Capture the cell that displays the provided text and extract its (x, y) central coordinate. 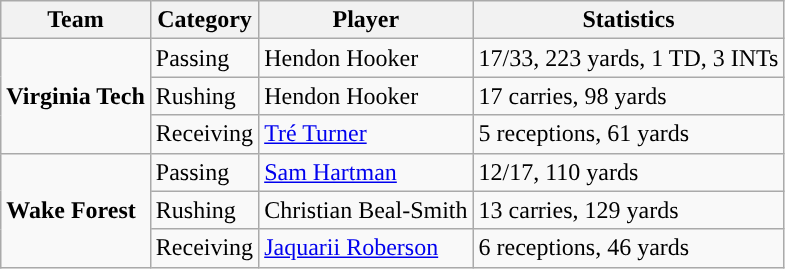
Player (366, 20)
Jaquarii Roberson (366, 248)
12/17, 110 yards (628, 172)
6 receptions, 46 yards (628, 248)
Category (204, 20)
Team (76, 20)
17/33, 223 yards, 1 TD, 3 INTs (628, 58)
Wake Forest (76, 210)
Tré Turner (366, 134)
Christian Beal-Smith (366, 210)
Sam Hartman (366, 172)
5 receptions, 61 yards (628, 134)
17 carries, 98 yards (628, 96)
Statistics (628, 20)
Virginia Tech (76, 96)
13 carries, 129 yards (628, 210)
